Pinpoint the cell where the given text exists, returning its [x, y] midpoint coordinate. 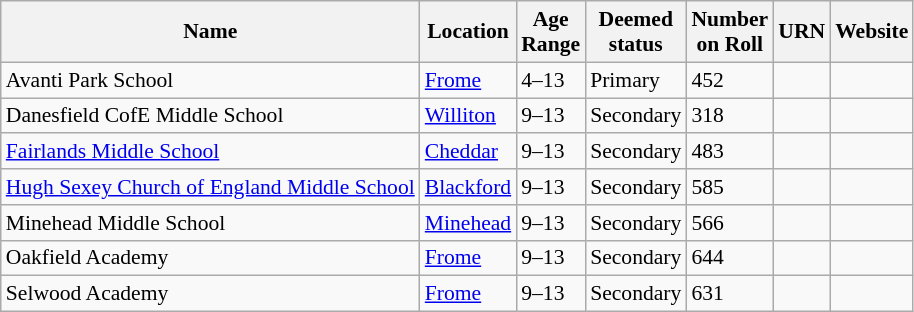
318 [730, 116]
Selwood Academy [210, 294]
Blackford [468, 187]
Danesfield CofE Middle School [210, 116]
Minehead [468, 223]
Minehead Middle School [210, 223]
452 [730, 80]
4–13 [550, 80]
AgeRange [550, 32]
585 [730, 187]
URN [802, 32]
Hugh Sexey Church of England Middle School [210, 187]
Fairlands Middle School [210, 152]
483 [730, 152]
Primary [636, 80]
Avanti Park School [210, 80]
Oakfield Academy [210, 258]
Cheddar [468, 152]
Numberon Roll [730, 32]
Website [872, 32]
566 [730, 223]
Location [468, 32]
Williton [468, 116]
644 [730, 258]
Deemedstatus [636, 32]
631 [730, 294]
Name [210, 32]
